Determine the (X, Y) coordinate at the center of the cell enclosing the given text.  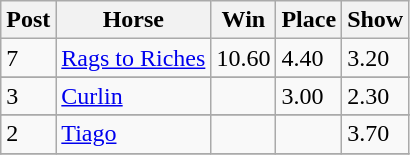
3.70 (376, 134)
2 (28, 134)
Rags to Riches (134, 58)
4.40 (309, 58)
Show (376, 20)
2.30 (376, 96)
Win (244, 20)
Place (309, 20)
Curlin (134, 96)
3 (28, 96)
Post (28, 20)
10.60 (244, 58)
3.00 (309, 96)
7 (28, 58)
Horse (134, 20)
Tiago (134, 134)
3.20 (376, 58)
